Locate the cell with the specified text and output its [X, Y] center coordinate. 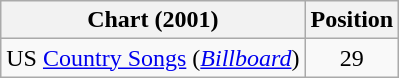
Chart (2001) [153, 20]
Position [352, 20]
29 [352, 58]
US Country Songs (Billboard) [153, 58]
